Provide the (x, y) coordinate of the cell's center where the given text is located.  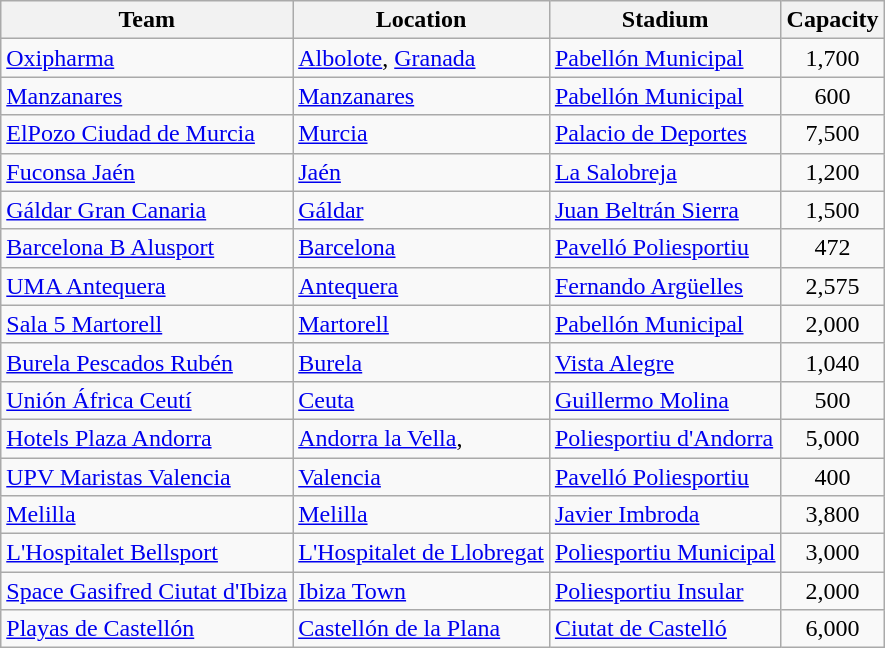
Hotels Plaza Andorra (147, 438)
1,500 (832, 210)
Andorra la Vella, (422, 438)
Ibiza Town (422, 591)
Gáldar Gran Canaria (147, 210)
Space Gasifred Ciutat d'Ibiza (147, 591)
1,200 (832, 172)
Poliesportiu Municipal (665, 553)
Murcia (422, 134)
Sala 5 Martorell (147, 324)
Poliesportiu Insular (665, 591)
Antequera (422, 286)
7,500 (832, 134)
6,000 (832, 629)
L'Hospitalet Bellsport (147, 553)
Ciutat de Castelló (665, 629)
472 (832, 248)
Poliesportiu d'Andorra (665, 438)
Vista Alegre (665, 362)
600 (832, 96)
Location (422, 20)
3,800 (832, 515)
Ceuta (422, 400)
Jaén (422, 172)
Burela (422, 362)
Martorell (422, 324)
Oxipharma (147, 58)
1,700 (832, 58)
Unión África Ceutí (147, 400)
UMA Antequera (147, 286)
ElPozo Ciudad de Murcia (147, 134)
Team (147, 20)
Fernando Argüelles (665, 286)
Juan Beltrán Sierra (665, 210)
Barcelona B Alusport (147, 248)
Albolote, Granada (422, 58)
La Salobreja (665, 172)
Burela Pescados Rubén (147, 362)
1,040 (832, 362)
UPV Maristas Valencia (147, 477)
Gáldar (422, 210)
Guillermo Molina (665, 400)
Fuconsa Jaén (147, 172)
Castellón de la Plana (422, 629)
Capacity (832, 20)
Barcelona (422, 248)
2,575 (832, 286)
Palacio de Deportes (665, 134)
3,000 (832, 553)
Playas de Castellón (147, 629)
Valencia (422, 477)
500 (832, 400)
Stadium (665, 20)
5,000 (832, 438)
400 (832, 477)
Javier Imbroda (665, 515)
L'Hospitalet de Llobregat (422, 553)
